Identify which cell holds the provided text, then report its [x, y] central coordinate. 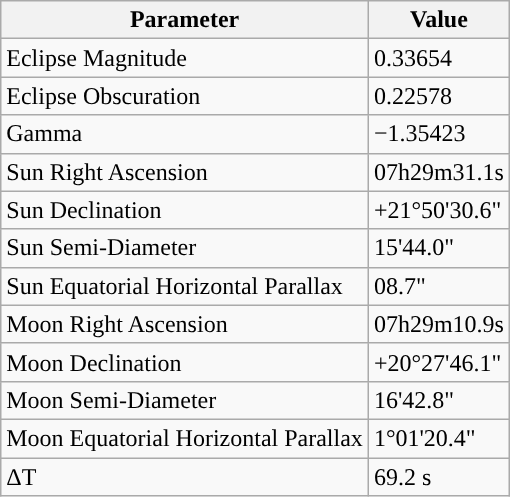
Eclipse Obscuration [185, 96]
Sun Semi-Diameter [185, 248]
Moon Declination [185, 362]
0.33654 [438, 58]
Gamma [185, 134]
Parameter [185, 20]
1°01'20.4" [438, 438]
Sun Right Ascension [185, 172]
16'42.8" [438, 400]
Sun Declination [185, 210]
−1.35423 [438, 134]
15'44.0" [438, 248]
Value [438, 20]
ΔT [185, 477]
+21°50'30.6" [438, 210]
69.2 s [438, 477]
07h29m10.9s [438, 324]
Sun Equatorial Horizontal Parallax [185, 286]
Moon Right Ascension [185, 324]
07h29m31.1s [438, 172]
08.7" [438, 286]
+20°27'46.1" [438, 362]
Moon Semi-Diameter [185, 400]
Eclipse Magnitude [185, 58]
Moon Equatorial Horizontal Parallax [185, 438]
0.22578 [438, 96]
